Search for the cell housing the specified text and yield its (X, Y) center coordinate. 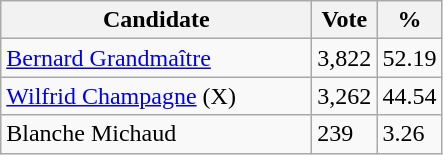
Candidate (156, 20)
% (410, 20)
44.54 (410, 96)
52.19 (410, 58)
3,262 (344, 96)
Bernard Grandmaître (156, 58)
3,822 (344, 58)
Vote (344, 20)
239 (344, 134)
3.26 (410, 134)
Blanche Michaud (156, 134)
Wilfrid Champagne (X) (156, 96)
